Output the (x, y) coordinate of the center of the cell containing the given text.  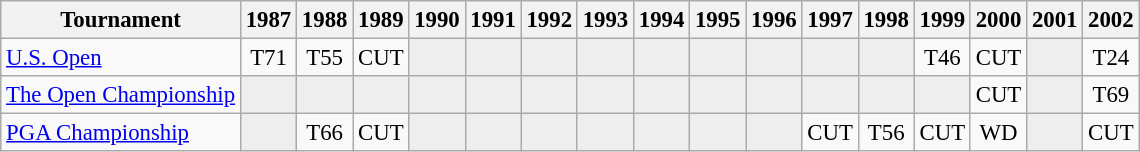
1991 (493, 20)
1998 (886, 20)
T69 (1111, 95)
1990 (437, 20)
PGA Championship (121, 133)
T66 (325, 133)
T46 (942, 58)
2000 (998, 20)
2001 (1055, 20)
1996 (774, 20)
1988 (325, 20)
1994 (661, 20)
2002 (1111, 20)
1999 (942, 20)
The Open Championship (121, 95)
WD (998, 133)
T55 (325, 58)
T71 (268, 58)
Tournament (121, 20)
1995 (718, 20)
T24 (1111, 58)
1997 (830, 20)
1992 (549, 20)
U.S. Open (121, 58)
1993 (605, 20)
T56 (886, 133)
1987 (268, 20)
1989 (381, 20)
